For the text-containing cell, return its midpoint in (x, y) coordinate format. 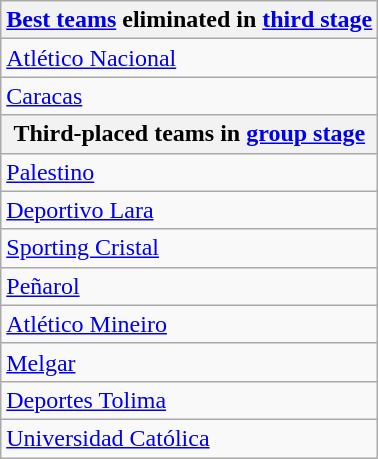
Deportes Tolima (190, 400)
Sporting Cristal (190, 248)
Atlético Mineiro (190, 324)
Universidad Católica (190, 438)
Peñarol (190, 286)
Atlético Nacional (190, 58)
Caracas (190, 96)
Melgar (190, 362)
Best teams eliminated in third stage (190, 20)
Deportivo Lara (190, 210)
Third-placed teams in group stage (190, 134)
Palestino (190, 172)
